Search for the cell housing the specified text and yield its (X, Y) center coordinate. 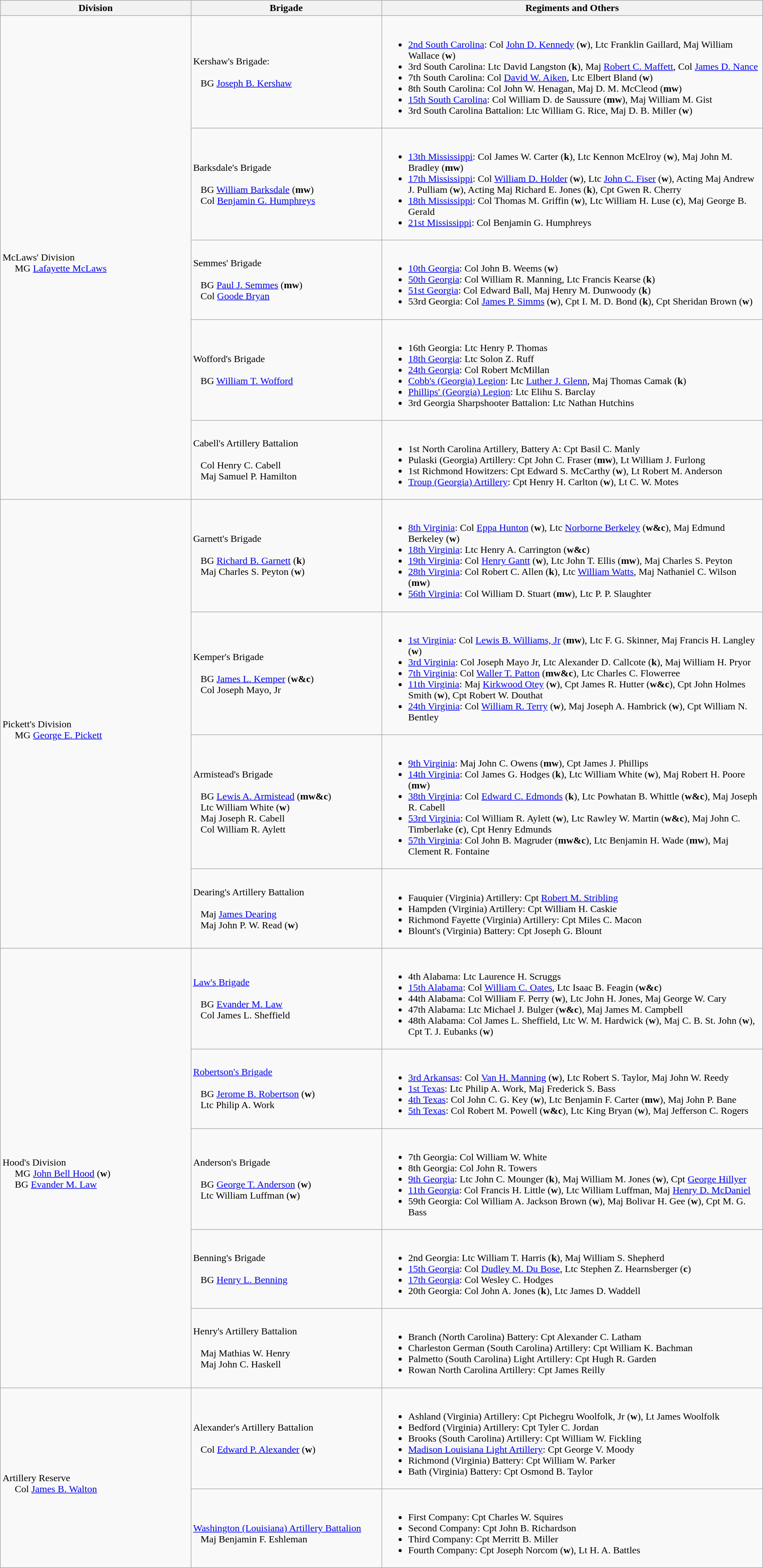
Kemper's Brigade BG James L. Kemper (w&c) Col Joseph Mayo, Jr (286, 673)
Semmes' Brigade BG Paul J. Semmes (mw) Col Goode Bryan (286, 280)
Anderson's Brigade BG George T. Anderson (w) Ltc William Luffman (w) (286, 1179)
Kershaw's Brigade: BG Joseph B. Kershaw (286, 72)
Henry's Artillery Battalion Maj Mathias W. Henry Maj John C. Haskell (286, 1348)
Armistead's Brigade BG Lewis A. Armistead (mw&c) Ltc William White (w) Maj Joseph R. Cabell Col William R. Aylett (286, 802)
McLaws' Division MG Lafayette McLaws (96, 258)
Barksdale's Brigade BG William Barksdale (mw) Col Benjamin G. Humphreys (286, 184)
Cabell's Artillery Battalion Col Henry C. Cabell Maj Samuel P. Hamilton (286, 460)
Hood's Division MG John Bell Hood (w) BG Evander M. Law (96, 1168)
Garnett's Brigade BG Richard B. Garnett (k) Maj Charles S. Peyton (w) (286, 555)
Law's Brigade BG Evander M. Law Col James L. Sheffield (286, 998)
Wofford's Brigade BG William T. Wofford (286, 370)
Dearing's Artillery Battalion Maj James Dearing Maj John P. W. Read (w) (286, 908)
Washington (Louisiana) Artillery Battalion Maj Benjamin F. Eshleman (286, 1528)
Pickett's Division MG George E. Pickett (96, 724)
Benning's Brigade BG Henry L. Benning (286, 1269)
Alexander's Artillery Battalion Col Edward P. Alexander (w) (286, 1438)
Robertson's Brigade BG Jerome B. Robertson (w) Ltc Philip A. Work (286, 1089)
Brigade (286, 8)
Regiments and Others (572, 8)
Division (96, 8)
Artillery Reserve Col James B. Walton (96, 1478)
